From the cell containing the given text, extract its center point as (X, Y) coordinate. 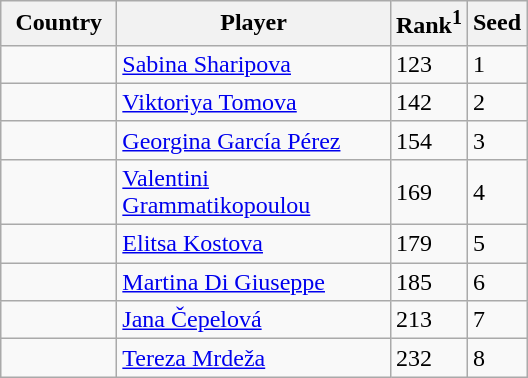
Viktoriya Tomova (254, 102)
Sabina Sharipova (254, 64)
Elitsa Kostova (254, 244)
Tereza Mrdeža (254, 358)
Rank1 (428, 24)
6 (496, 282)
179 (428, 244)
Seed (496, 24)
Georgina García Pérez (254, 140)
7 (496, 320)
142 (428, 102)
8 (496, 358)
154 (428, 140)
169 (428, 192)
213 (428, 320)
2 (496, 102)
3 (496, 140)
123 (428, 64)
5 (496, 244)
Valentini Grammatikopoulou (254, 192)
4 (496, 192)
Country (59, 24)
Player (254, 24)
Jana Čepelová (254, 320)
Martina Di Giuseppe (254, 282)
232 (428, 358)
185 (428, 282)
1 (496, 64)
